From the cell containing the given text, extract its center point as [x, y] coordinate. 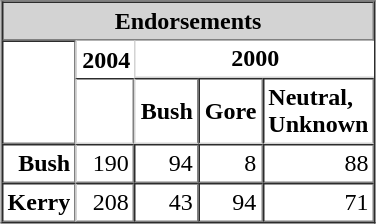
Neutral,Unknown [318, 111]
Endorsements [188, 22]
2000 [255, 59]
43 [167, 202]
71 [318, 202]
2004 [105, 59]
208 [105, 202]
8 [231, 164]
Kerry [40, 202]
88 [318, 164]
Gore [231, 111]
190 [105, 164]
